Scan for the cell matching the given text and deliver its [X, Y] coordinate at center. 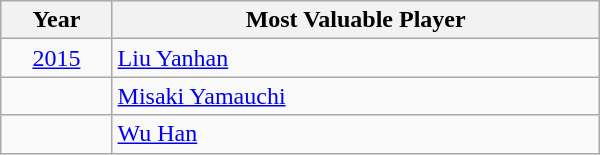
Most Valuable Player [356, 20]
2015 [56, 58]
Misaki Yamauchi [356, 96]
Year [56, 20]
Wu Han [356, 134]
Liu Yanhan [356, 58]
